Find where the given text appears and provide that cell's center as [x, y] coordinate. 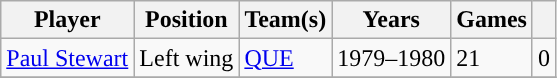
Left wing [186, 58]
Games [492, 20]
QUE [286, 58]
Team(s) [286, 20]
Years [392, 20]
Position [186, 20]
21 [492, 58]
Player [68, 20]
Paul Stewart [68, 58]
0 [544, 58]
1979–1980 [392, 58]
